Return [X, Y] of the center of cell containing provided text 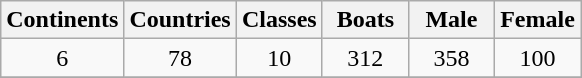
Female [537, 20]
Continents [62, 20]
Boats [365, 20]
78 [180, 58]
6 [62, 58]
Male [451, 20]
312 [365, 58]
358 [451, 58]
100 [537, 58]
Classes [279, 20]
10 [279, 58]
Countries [180, 20]
